Identify which cell holds the provided text, then report its [x, y] central coordinate. 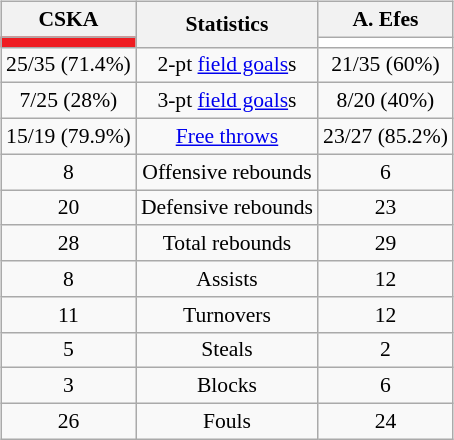
25/35 (71.4%) [68, 65]
2 [386, 350]
CSKA [68, 19]
3 [68, 386]
21/35 (60%) [386, 65]
24 [386, 421]
23/27 (85.2%) [386, 136]
7/25 (28%) [68, 101]
23 [386, 208]
11 [68, 314]
A. Efes [386, 19]
5 [68, 350]
15/19 (79.9%) [68, 136]
Fouls [227, 421]
Free throws [227, 136]
3-pt field goalss [227, 101]
26 [68, 421]
Turnovers [227, 314]
Statistics [227, 24]
29 [386, 243]
Assists [227, 279]
Steals [227, 350]
28 [68, 243]
20 [68, 208]
2-pt field goalss [227, 65]
Offensive rebounds [227, 172]
8/20 (40%) [386, 101]
Blocks [227, 386]
Total rebounds [227, 243]
Defensive rebounds [227, 208]
